Extract the (X, Y) coordinate from the center of the cell holding the provided text.  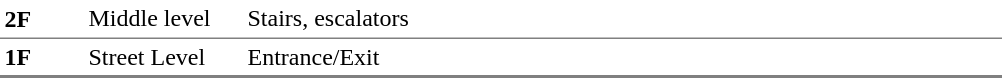
2F (42, 20)
Street Level (164, 58)
1F (42, 58)
Entrance/Exit (622, 58)
Stairs, escalators (622, 20)
Middle level (164, 20)
